Scan for the cell matching the given text and deliver its (x, y) coordinate at center. 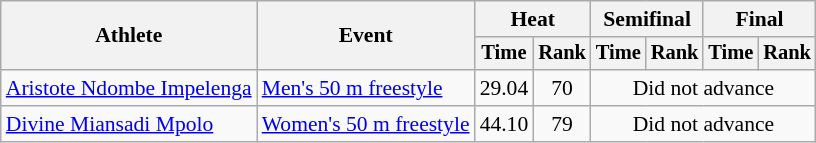
Divine Miansadi Mpolo (129, 124)
Semifinal (647, 19)
Men's 50 m freestyle (366, 88)
Aristote Ndombe Impelenga (129, 88)
Event (366, 36)
Heat (533, 19)
44.10 (504, 124)
70 (562, 88)
Athlete (129, 36)
Final (759, 19)
Women's 50 m freestyle (366, 124)
29.04 (504, 88)
79 (562, 124)
